Capture the cell that displays the provided text and extract its [x, y] central coordinate. 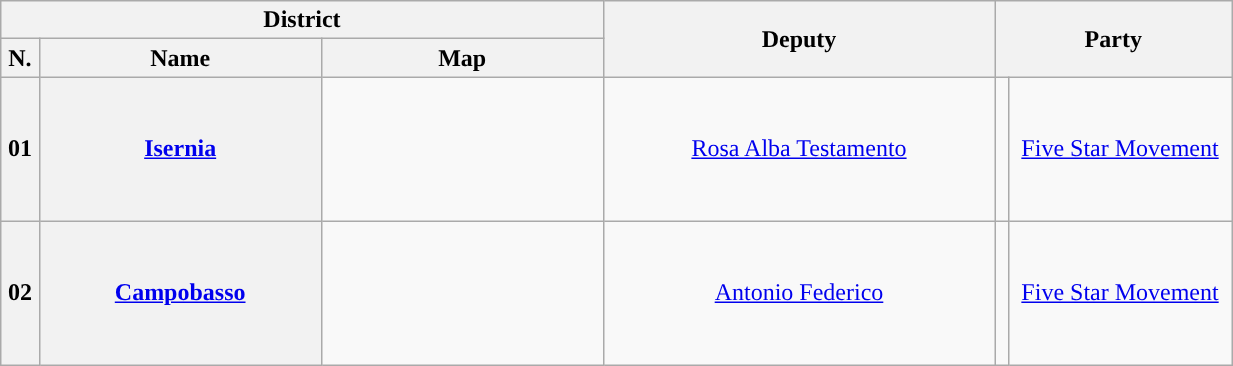
Deputy [799, 39]
Party [1114, 39]
Isernia [180, 149]
District [302, 20]
Campobasso [180, 293]
Antonio Federico [799, 293]
Map [462, 58]
N. [20, 58]
02 [20, 293]
Rosa Alba Testamento [799, 149]
01 [20, 149]
Name [180, 58]
